Extract the [X, Y] coordinate from the center of the cell holding the provided text.  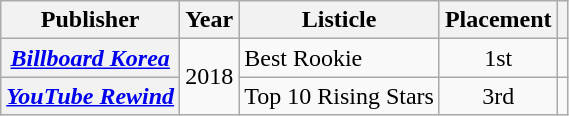
Billboard Korea [90, 58]
Listicle [340, 20]
Top 10 Rising Stars [340, 96]
Year [210, 20]
1st [498, 58]
3rd [498, 96]
2018 [210, 77]
Best Rookie [340, 58]
YouTube Rewind [90, 96]
Publisher [90, 20]
Placement [498, 20]
